Scan for the cell matching the given text and deliver its [X, Y] coordinate at center. 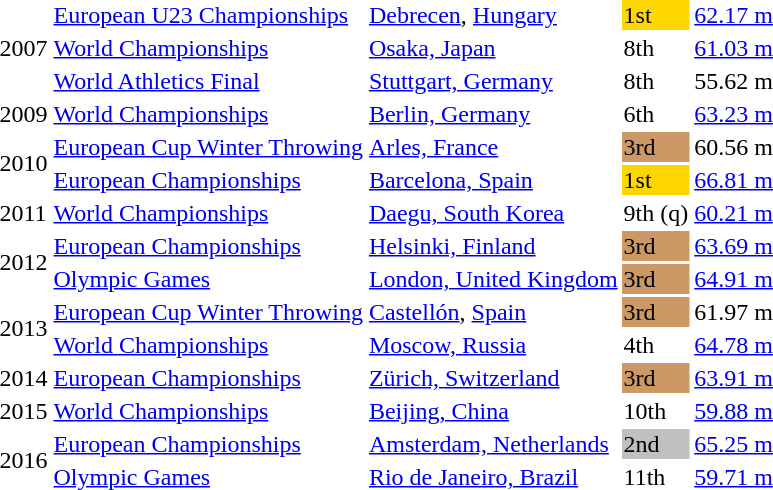
Zürich, Switzerland [493, 378]
Osaka, Japan [493, 48]
London, United Kingdom [493, 279]
Amsterdam, Netherlands [493, 444]
2nd [656, 444]
Moscow, Russia [493, 345]
Stuttgart, Germany [493, 81]
6th [656, 114]
Barcelona, Spain [493, 180]
4th [656, 345]
Olympic Games [208, 279]
Debrecen, Hungary [493, 15]
Daegu, South Korea [493, 213]
9th (q) [656, 213]
Berlin, Germany [493, 114]
Helsinki, Finland [493, 246]
Beijing, China [493, 411]
Castellón, Spain [493, 312]
Arles, France [493, 147]
World Athletics Final [208, 81]
European U23 Championships [208, 15]
10th [656, 411]
